Return the (X, Y) coordinate for the center point of the cell that contains the specified text.  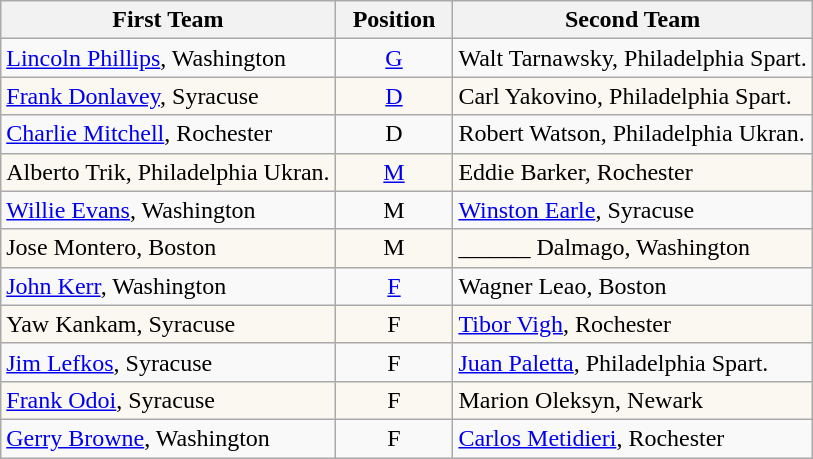
Juan Paletta, Philadelphia Spart. (632, 362)
Robert Watson, Philadelphia Ukran. (632, 134)
Winston Earle, Syracuse (632, 210)
Yaw Kankam, Syracuse (168, 324)
Willie Evans, Washington (168, 210)
Second Team (632, 20)
Jose Montero, Boston (168, 248)
______ Dalmago, Washington (632, 248)
G (394, 58)
Tibor Vigh, Rochester (632, 324)
Charlie Mitchell, Rochester (168, 134)
Frank Donlavey, Syracuse (168, 96)
Gerry Browne, Washington (168, 438)
Carlos Metidieri, Rochester (632, 438)
Carl Yakovino, Philadelphia Spart. (632, 96)
Eddie Barker, Rochester (632, 172)
Position (394, 20)
Wagner Leao, Boston (632, 286)
Jim Lefkos, Syracuse (168, 362)
John Kerr, Washington (168, 286)
Frank Odoi, Syracuse (168, 400)
Walt Tarnawsky, Philadelphia Spart. (632, 58)
Lincoln Phillips, Washington (168, 58)
Alberto Trik, Philadelphia Ukran. (168, 172)
Marion Oleksyn, Newark (632, 400)
First Team (168, 20)
